Detect which cell encompasses the target text, then output its [x, y] center coordinate. 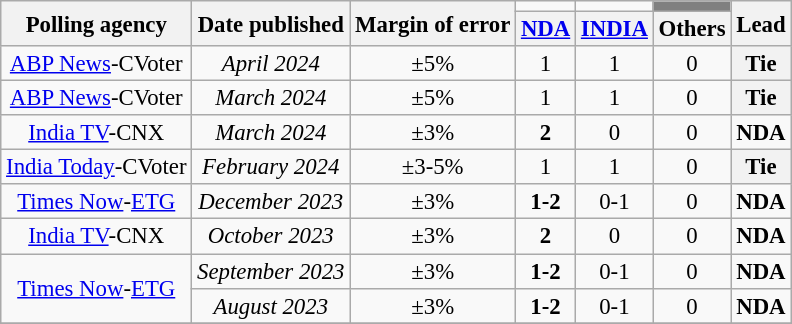
±3-5% [433, 168]
India Today-CVoter [96, 168]
April 2024 [271, 64]
INDIA [615, 30]
August 2023 [271, 306]
October 2023 [271, 236]
February 2024 [271, 168]
Date published [271, 24]
Lead [761, 24]
September 2023 [271, 272]
Margin of error [433, 24]
December 2023 [271, 202]
Polling agency [96, 24]
Others [692, 30]
